Determine the [X, Y] coordinate at the center of the cell enclosing the given text.  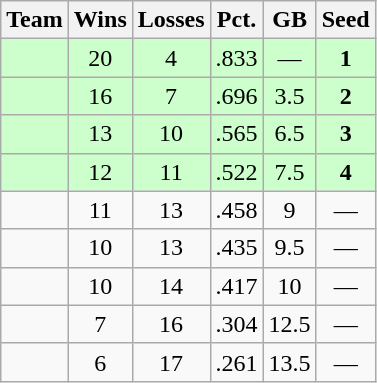
3 [346, 134]
.696 [236, 96]
.833 [236, 58]
9.5 [290, 248]
17 [171, 362]
Wins [100, 20]
.565 [236, 134]
13.5 [290, 362]
.417 [236, 286]
9 [290, 210]
7.5 [290, 172]
Team [35, 20]
.261 [236, 362]
20 [100, 58]
14 [171, 286]
6 [100, 362]
Pct. [236, 20]
Losses [171, 20]
.304 [236, 324]
GB [290, 20]
.522 [236, 172]
1 [346, 58]
3.5 [290, 96]
Seed [346, 20]
12.5 [290, 324]
6.5 [290, 134]
2 [346, 96]
.435 [236, 248]
.458 [236, 210]
12 [100, 172]
